Detect which cell encompasses the target text, then output its (x, y) center coordinate. 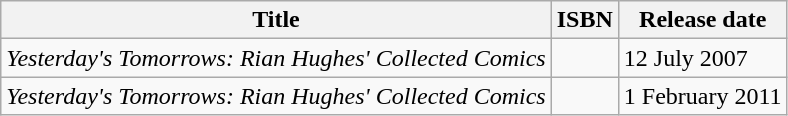
Title (276, 20)
Release date (702, 20)
1 February 2011 (702, 96)
12 July 2007 (702, 58)
ISBN (584, 20)
